Detect which cell encompasses the target text, then output its [X, Y] center coordinate. 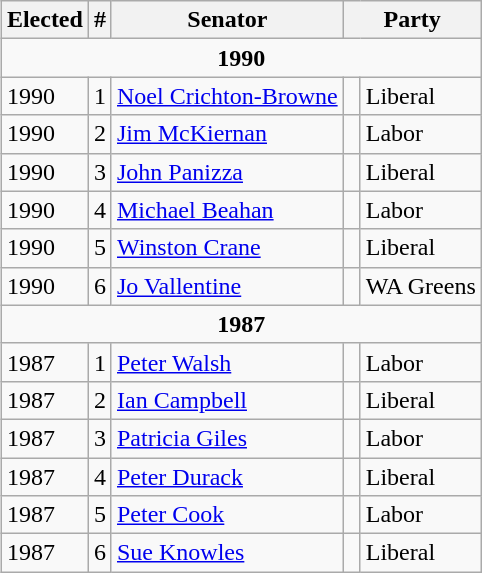
Patricia Giles [227, 438]
Ian Campbell [227, 400]
John Panizza [227, 172]
WA Greens [420, 286]
Elected [44, 20]
Noel Crichton-Browne [227, 96]
Senator [227, 20]
Peter Walsh [227, 362]
Sue Knowles [227, 553]
# [100, 20]
Peter Cook [227, 515]
Party [412, 20]
Michael Beahan [227, 210]
Peter Durack [227, 477]
Winston Crane [227, 248]
Jo Vallentine [227, 286]
Jim McKiernan [227, 134]
